Search for the cell housing the specified text and yield its (X, Y) center coordinate. 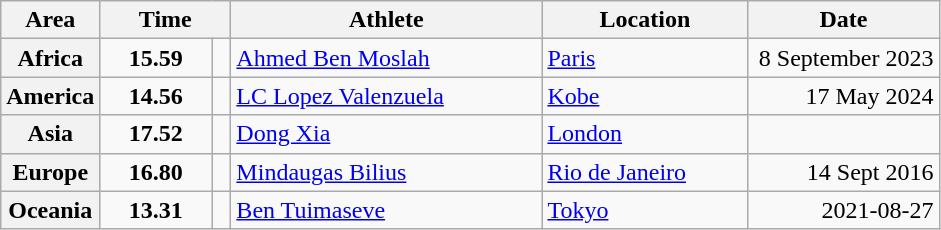
Asia (50, 134)
Oceania (50, 210)
Athlete (386, 20)
17 May 2024 (844, 96)
2021-08-27 (844, 210)
Ben Tuimaseve (386, 210)
17.52 (156, 134)
London (645, 134)
16.80 (156, 172)
Dong Xia (386, 134)
LC Lopez Valenzuela (386, 96)
Date (844, 20)
Tokyo (645, 210)
Time (166, 20)
Mindaugas Bilius (386, 172)
Africa (50, 58)
Europe (50, 172)
Rio de Janeiro (645, 172)
Kobe (645, 96)
8 September 2023 (844, 58)
14 Sept 2016 (844, 172)
13.31 (156, 210)
14.56 (156, 96)
America (50, 96)
Area (50, 20)
15.59 (156, 58)
Paris (645, 58)
Location (645, 20)
Ahmed Ben Moslah (386, 58)
